Output the [X, Y] coordinate of the center of the cell containing the given text.  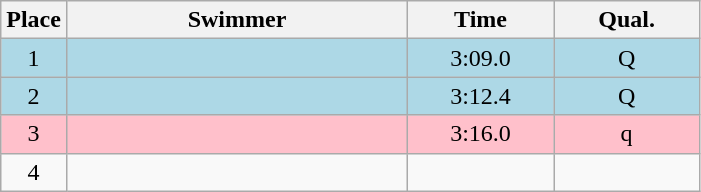
3:12.4 [481, 96]
Place [34, 20]
3:16.0 [481, 134]
Qual. [627, 20]
2 [34, 96]
3:09.0 [481, 58]
1 [34, 58]
q [627, 134]
4 [34, 172]
Swimmer [236, 20]
Time [481, 20]
3 [34, 134]
